Locate the cell with the specified text and output its (x, y) center coordinate. 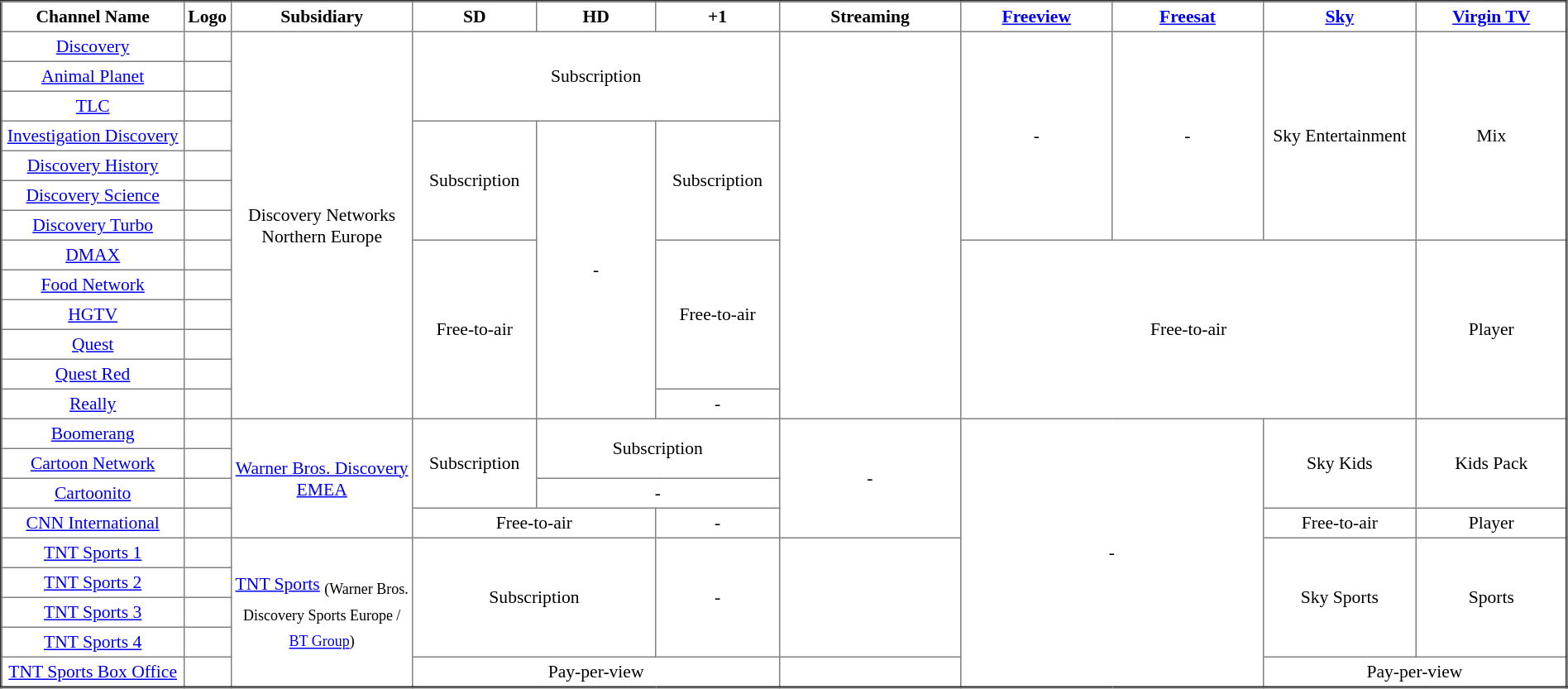
Virgin TV (1492, 17)
SD (475, 17)
Kids Pack (1492, 463)
TLC (93, 106)
CNN International (93, 523)
Quest (93, 344)
Discovery (93, 46)
Sky (1340, 17)
Mix (1492, 136)
Food Network (93, 285)
TNT Sports 1 (93, 553)
TNT Sports 4 (93, 642)
Sky Kids (1340, 463)
TNT Sports Box Office (93, 672)
Sky Sports (1340, 597)
Investigation Discovery (93, 136)
Animal Planet (93, 76)
Cartoon Network (93, 463)
Quest Red (93, 374)
Logo (207, 17)
Streaming (870, 17)
Discovery Networks Northern Europe (322, 225)
Freesat (1188, 17)
HD (595, 17)
Discovery Turbo (93, 225)
Sports (1492, 597)
TNT Sports 3 (93, 612)
Freeview (1037, 17)
TNT Sports (Warner Bros. Discovery Sports Europe / BT Group) (322, 612)
HGTV (93, 314)
Channel Name (93, 17)
DMAX (93, 255)
Discovery History (93, 165)
TNT Sports 2 (93, 582)
Subsidiary (322, 17)
Cartoonito (93, 493)
+1 (718, 17)
Boomerang (93, 433)
Sky Entertainment (1340, 136)
Discovery Science (93, 195)
Warner Bros. Discovery EMEA (322, 478)
Really (93, 404)
